Scan for the cell matching the given text and deliver its [x, y] coordinate at center. 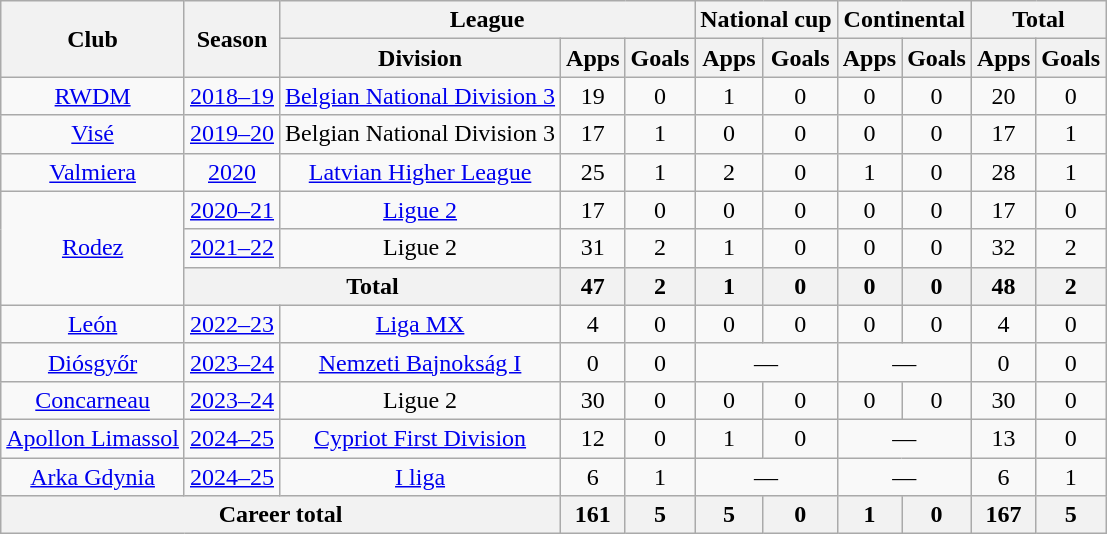
2020 [232, 172]
2022–23 [232, 324]
161 [593, 515]
2021–22 [232, 248]
12 [593, 438]
Nemzeti Bajnokság I [420, 362]
20 [1003, 96]
167 [1003, 515]
Season [232, 39]
Club [93, 39]
Rodez [93, 248]
13 [1003, 438]
32 [1003, 248]
I liga [420, 477]
Continental [904, 20]
Cypriot First Division [420, 438]
19 [593, 96]
Visé [93, 134]
RWDM [93, 96]
2018–19 [232, 96]
48 [1003, 286]
2019–20 [232, 134]
Division [420, 58]
Apollon Limassol [93, 438]
Latvian Higher League [420, 172]
31 [593, 248]
2020–21 [232, 210]
Arka Gdynia [93, 477]
28 [1003, 172]
47 [593, 286]
Valmiera [93, 172]
25 [593, 172]
León [93, 324]
National cup [766, 20]
League [488, 20]
Concarneau [93, 400]
Liga MX [420, 324]
Career total [281, 515]
Diósgyőr [93, 362]
